Provide the (x, y) coordinate of the cell's center where the given text is located.  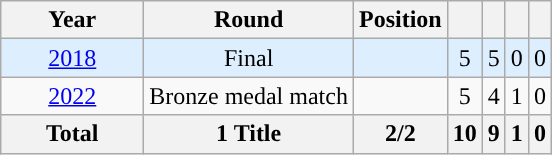
4 (494, 96)
2022 (72, 96)
Year (72, 20)
Final (249, 58)
1 Title (249, 134)
Total (72, 134)
2/2 (400, 134)
9 (494, 134)
Round (249, 20)
Position (400, 20)
Bronze medal match (249, 96)
10 (464, 134)
2018 (72, 58)
